From the cell containing the given text, extract its center point as (X, Y) coordinate. 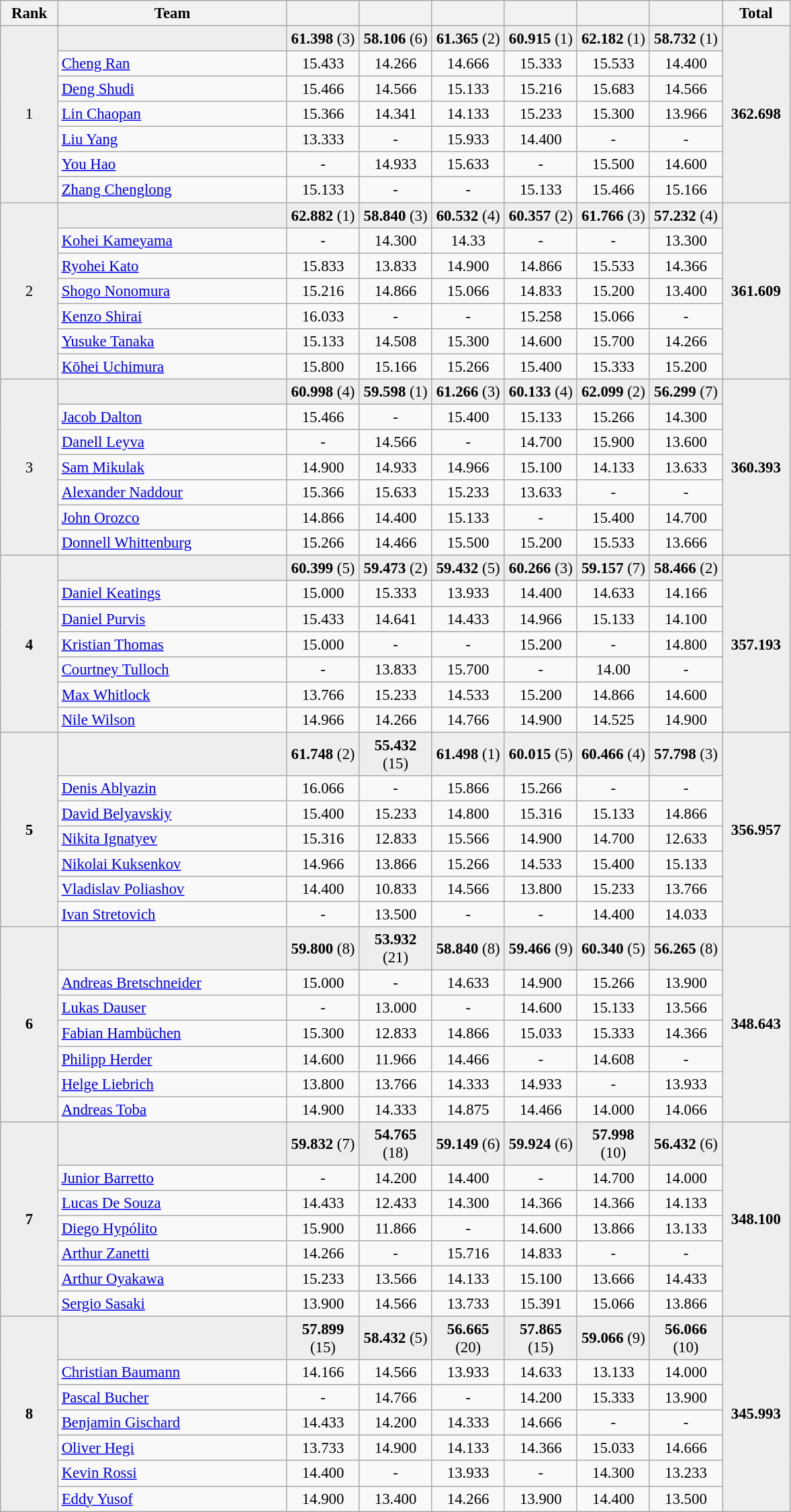
7 (30, 1219)
Nikolai Kuksenkov (172, 864)
6 (30, 1024)
Total (756, 13)
59.473 (2) (395, 568)
57.865 (15) (541, 1338)
Ryohei Kato (172, 266)
56.066 (10) (686, 1338)
2 (30, 291)
62.099 (2) (613, 392)
Team (172, 13)
Daniel Keatings (172, 594)
53.932 (21) (395, 949)
58.732 (1) (686, 39)
Lin Chaopan (172, 114)
4 (30, 644)
16.033 (323, 316)
Danell Leyva (172, 442)
Helge Liebrich (172, 1084)
Kenzo Shirai (172, 316)
14.641 (395, 619)
You Hao (172, 164)
57.899 (15) (323, 1338)
Philipp Herder (172, 1059)
John Orozco (172, 518)
14.00 (613, 669)
Kristian Thomas (172, 644)
Alexander Naddour (172, 493)
Kevin Rossi (172, 1474)
61.398 (3) (323, 39)
15.866 (468, 789)
60.915 (1) (541, 39)
1 (30, 114)
357.193 (756, 644)
55.432 (15) (395, 754)
60.015 (5) (541, 754)
58.466 (2) (686, 568)
13.233 (686, 1474)
62.882 (1) (323, 215)
348.643 (756, 1024)
11.866 (395, 1228)
3 (30, 467)
61.766 (3) (613, 215)
14.33 (468, 240)
58.106 (6) (395, 39)
11.966 (395, 1059)
15.258 (541, 316)
Deng Shudi (172, 89)
356.957 (756, 829)
61.266 (3) (468, 392)
362.698 (756, 114)
Lucas De Souza (172, 1203)
59.832 (7) (323, 1144)
15.800 (323, 366)
58.432 (5) (395, 1338)
60.133 (4) (541, 392)
57.232 (4) (686, 215)
60.266 (3) (541, 568)
12.633 (686, 839)
David Belyavskiy (172, 813)
Pascal Bucher (172, 1398)
Benjamin Gischard (172, 1423)
Sergio Sasaki (172, 1304)
60.532 (4) (468, 215)
13.600 (686, 442)
Courtney Tulloch (172, 669)
61.498 (1) (468, 754)
Christian Baumann (172, 1372)
Kohei Kameyama (172, 240)
Eddy Yusof (172, 1499)
8 (30, 1414)
13.333 (323, 140)
54.765 (18) (395, 1144)
361.609 (756, 291)
14.100 (686, 619)
Junior Barretto (172, 1178)
15.683 (613, 89)
Yusuke Tanaka (172, 342)
14.033 (686, 915)
13.300 (686, 240)
Jacob Dalton (172, 417)
15.933 (468, 140)
Denis Ablyazin (172, 789)
60.998 (4) (323, 392)
56.665 (20) (468, 1338)
10.833 (395, 889)
Daniel Purvis (172, 619)
348.100 (756, 1219)
Liu Yang (172, 140)
15.716 (468, 1254)
60.399 (5) (323, 568)
15.391 (541, 1304)
15.833 (323, 266)
14.508 (395, 342)
58.840 (8) (468, 949)
59.598 (1) (395, 392)
61.748 (2) (323, 754)
60.466 (4) (613, 754)
13.000 (395, 1009)
Max Whitlock (172, 695)
14.875 (468, 1109)
60.340 (5) (613, 949)
14.525 (613, 720)
13.966 (686, 114)
56.265 (8) (686, 949)
Andreas Bretschneider (172, 983)
59.924 (6) (541, 1144)
Cheng Ran (172, 64)
56.432 (6) (686, 1144)
59.466 (9) (541, 949)
Donnell Whittenburg (172, 543)
59.800 (8) (323, 949)
Oliver Hegi (172, 1448)
14.066 (686, 1109)
60.357 (2) (541, 215)
57.998 (10) (613, 1144)
12.433 (395, 1203)
Fabian Hambüchen (172, 1034)
Lukas Dauser (172, 1009)
59.066 (9) (613, 1338)
Shogo Nonomura (172, 291)
Diego Hypólito (172, 1228)
Zhang Chenglong (172, 190)
15.566 (468, 839)
Nile Wilson (172, 720)
360.393 (756, 467)
58.840 (3) (395, 215)
59.157 (7) (613, 568)
57.798 (3) (686, 754)
Sam Mikulak (172, 468)
5 (30, 829)
14.341 (395, 114)
56.299 (7) (686, 392)
Arthur Oyakawa (172, 1278)
Nikita Ignatyev (172, 839)
Vladislav Poliashov (172, 889)
Rank (30, 13)
62.182 (1) (613, 39)
Andreas Toba (172, 1109)
Ivan Stretovich (172, 915)
61.365 (2) (468, 39)
59.432 (5) (468, 568)
345.993 (756, 1414)
Arthur Zanetti (172, 1254)
Kōhei Uchimura (172, 366)
14.608 (613, 1059)
59.149 (6) (468, 1144)
16.066 (323, 789)
